Locate the cell with the specified text and output its [X, Y] center coordinate. 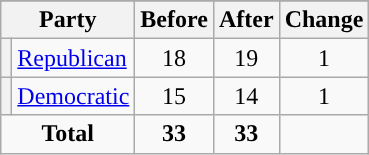
After [246, 20]
Democratic [74, 96]
Party [68, 20]
18 [174, 58]
Republican [74, 58]
Total [68, 134]
14 [246, 96]
Before [174, 20]
Change [324, 20]
15 [174, 96]
19 [246, 58]
